Determine the [X, Y] coordinate at the center of the cell enclosing the given text.  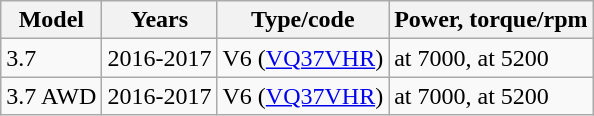
3.7 AWD [52, 96]
3.7 [52, 58]
Model [52, 20]
Years [160, 20]
Power, torque/rpm [491, 20]
Type/code [303, 20]
